Return [X, Y] of the center of cell containing provided text 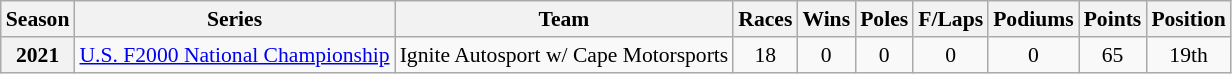
F/Laps [950, 19]
Poles [884, 19]
Races [765, 19]
Season [38, 19]
Wins [826, 19]
Position [1188, 19]
Team [564, 19]
2021 [38, 55]
Series [234, 19]
19th [1188, 55]
Ignite Autosport w/ Cape Motorsports [564, 55]
Podiums [1034, 19]
U.S. F2000 National Championship [234, 55]
Points [1113, 19]
18 [765, 55]
65 [1113, 55]
